Provide the (X, Y) coordinate of the cell's center where the given text is located.  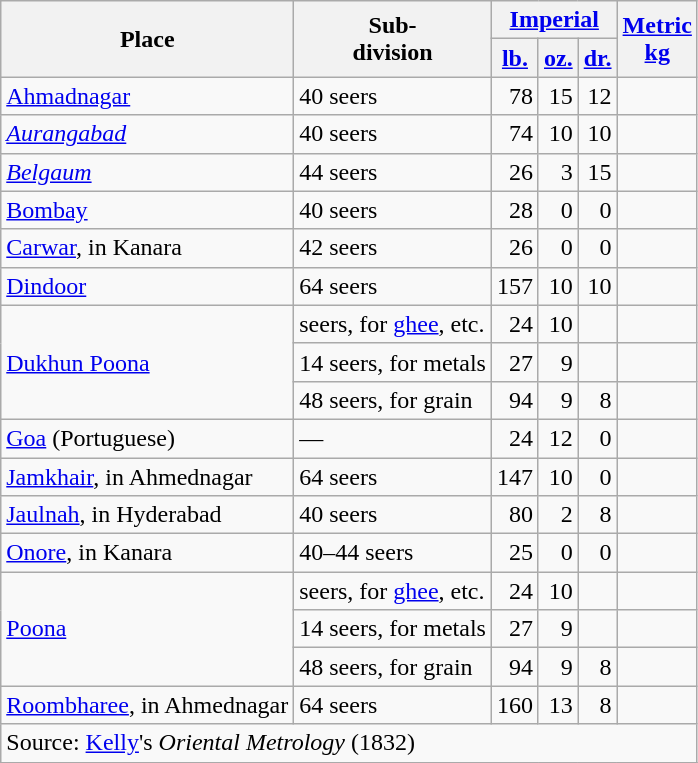
dr. (598, 58)
2 (558, 515)
160 (514, 705)
42 seers (393, 248)
Aurangabad (148, 134)
40–44 seers (393, 553)
Poona (148, 629)
Sub-division (393, 39)
Goa (Portuguese) (148, 438)
Dukhun Poona (148, 362)
Source: Kelly's Oriental Metrology (1832) (350, 743)
Place (148, 39)
Roombharee, in Ahmednagar (148, 705)
147 (514, 477)
28 (514, 210)
13 (558, 705)
78 (514, 96)
oz. (558, 58)
Ahmadnagar (148, 96)
Onore, in Kanara (148, 553)
44 seers (393, 172)
Dindoor (148, 286)
157 (514, 286)
Jaulnah, in Hyderabad (148, 515)
Imperial (554, 20)
Metrickg (657, 39)
Belgaum (148, 172)
lb. (514, 58)
— (393, 438)
3 (558, 172)
25 (514, 553)
80 (514, 515)
74 (514, 134)
Bombay (148, 210)
Carwar, in Kanara (148, 248)
Jamkhair, in Ahmednagar (148, 477)
